Search for the cell housing the specified text and yield its [X, Y] center coordinate. 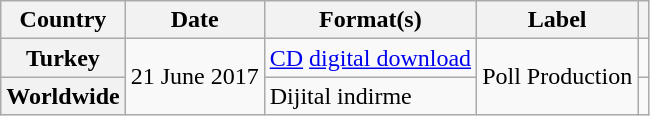
Country [63, 20]
CD digital download [370, 58]
21 June 2017 [194, 77]
Format(s) [370, 20]
Poll Production [558, 77]
Turkey [63, 58]
Date [194, 20]
Worldwide [63, 96]
Dijital indirme [370, 96]
Label [558, 20]
